Extract the [X, Y] coordinate from the center of the cell holding the provided text.  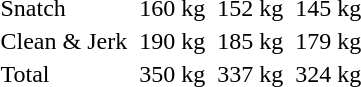
190 kg [172, 41]
185 kg [250, 41]
